Pinpoint the cell where the given text exists, returning its [x, y] midpoint coordinate. 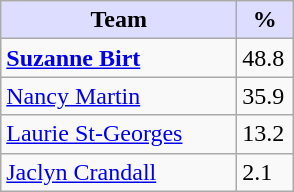
Laurie St-Georges [119, 134]
Suzanne Birt [119, 58]
Jaclyn Crandall [119, 172]
Nancy Martin [119, 96]
48.8 [265, 58]
35.9 [265, 96]
% [265, 20]
13.2 [265, 134]
Team [119, 20]
2.1 [265, 172]
